Determine the (X, Y) coordinate at the center of the cell enclosing the given text.  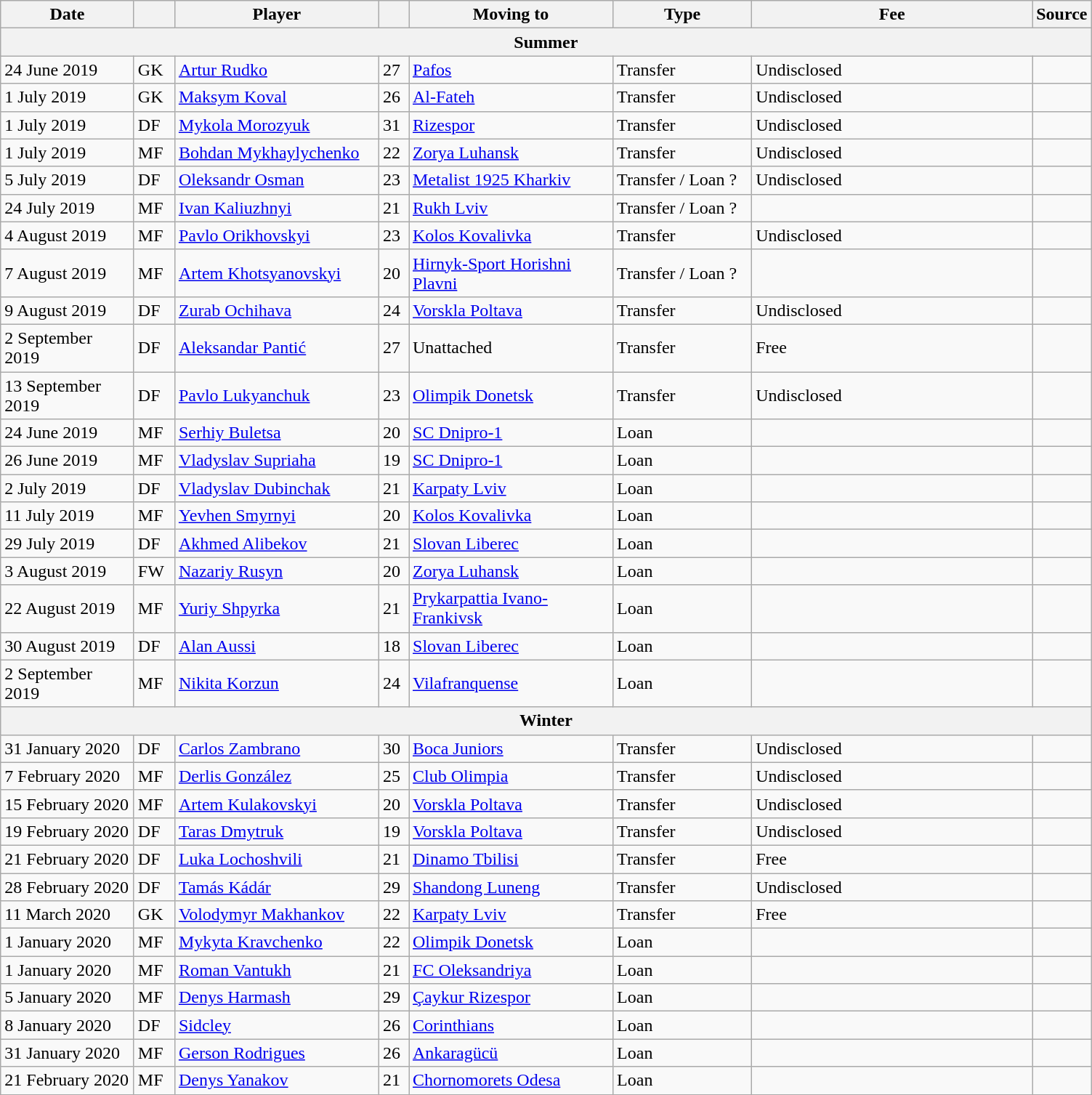
Çaykur Rizespor (510, 998)
Sidcley (276, 1025)
28 February 2020 (68, 887)
Source (1062, 15)
Rizespor (510, 125)
Corinthians (510, 1025)
Serhiy Buletsa (276, 433)
13 September 2019 (68, 395)
Unattached (510, 347)
Taras Dmytruk (276, 831)
Metalist 1925 Kharkiv (510, 180)
Shandong Luneng (510, 887)
5 July 2019 (68, 180)
Luka Lochoshvili (276, 859)
Ankaragücü (510, 1053)
Denys Yanakov (276, 1080)
7 February 2020 (68, 776)
Player (276, 15)
Nikita Korzun (276, 683)
Type (683, 15)
FC Oleksandriya (510, 970)
Prykarpattia Ivano-Frankivsk (510, 609)
18 (394, 646)
Mykola Morozyuk (276, 125)
31 (394, 125)
11 July 2019 (68, 516)
19 February 2020 (68, 831)
Pafos (510, 70)
Winter (546, 721)
Nazariy Rusyn (276, 571)
7 August 2019 (68, 273)
9 August 2019 (68, 310)
15 February 2020 (68, 804)
Boca Juniors (510, 748)
Artem Khotsyanovskyi (276, 273)
Date (68, 15)
Chornomorets Odesa (510, 1080)
2 July 2019 (68, 488)
Rukh Lviv (510, 208)
29 July 2019 (68, 544)
Vladyslav Supriaha (276, 461)
30 August 2019 (68, 646)
5 January 2020 (68, 998)
Yuriy Shpyrka (276, 609)
Akhmed Alibekov (276, 544)
Aleksandar Pantić (276, 347)
8 January 2020 (68, 1025)
Club Olimpia (510, 776)
Bohdan Mykhaylychenko (276, 153)
Mykyta Kravchenko (276, 942)
Ivan Kaliuzhnyi (276, 208)
24 July 2019 (68, 208)
Tamás Kádár (276, 887)
Oleksandr Osman (276, 180)
Carlos Zambrano (276, 748)
Denys Harmash (276, 998)
Yevhen Smyrnyi (276, 516)
FW (154, 571)
Derlis González (276, 776)
Vilafranquense (510, 683)
Vladyslav Dubinchak (276, 488)
Maksym Koval (276, 97)
30 (394, 748)
Roman Vantukh (276, 970)
3 August 2019 (68, 571)
25 (394, 776)
11 March 2020 (68, 915)
Fee (892, 15)
Summer (546, 42)
Gerson Rodrigues (276, 1053)
Volodymyr Makhankov (276, 915)
4 August 2019 (68, 235)
Moving to (510, 15)
Dinamo Tbilisi (510, 859)
Alan Aussi (276, 646)
26 June 2019 (68, 461)
22 August 2019 (68, 609)
Artur Rudko (276, 70)
Artem Kulakovskyi (276, 804)
Hirnyk-Sport Horishni Plavni (510, 273)
Pavlo Orikhovskyi (276, 235)
Zurab Ochihava (276, 310)
Pavlo Lukyanchuk (276, 395)
Al-Fateh (510, 97)
